From the cell containing the given text, extract its center point as (x, y) coordinate. 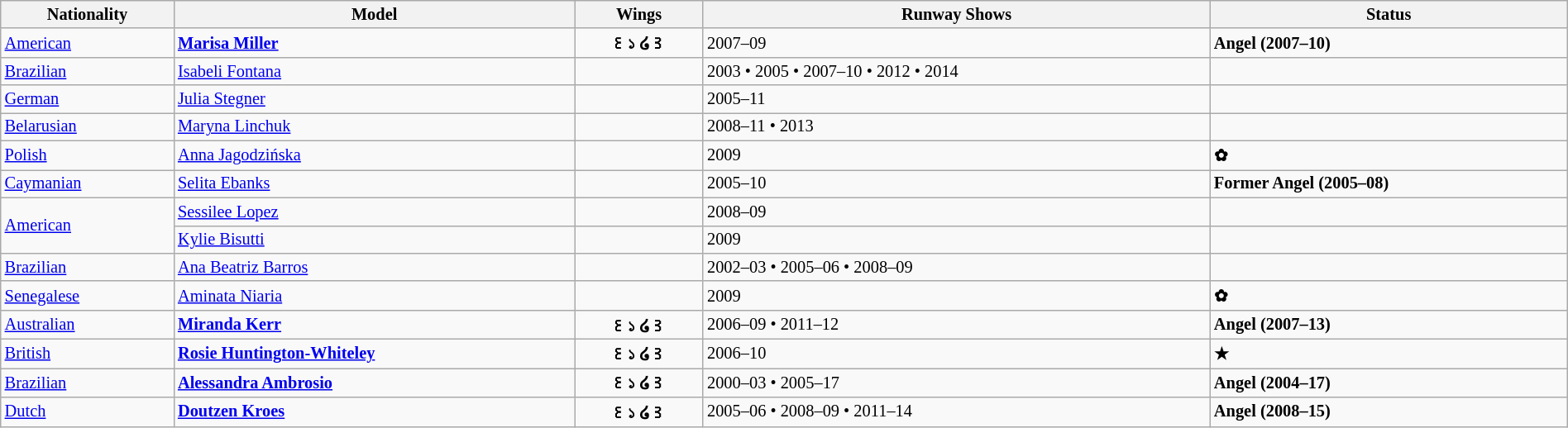
Former Angel (2005–08) (1389, 183)
Nationality (88, 14)
2006–10 (956, 354)
Angel (2004–17) (1389, 382)
Julia Stegner (374, 99)
Kylie Bisutti (374, 240)
Ana Beatriz Barros (374, 267)
2000–03 • 2005–17 (956, 382)
2005–11 (956, 99)
Wings (638, 14)
Caymanian (88, 183)
German (88, 99)
Aminata Niaria (374, 296)
Alessandra Ambrosio (374, 382)
British (88, 354)
Selita Ebanks (374, 183)
Angel (2007–13) (1389, 324)
2008–11 • 2013 (956, 126)
Angel (2007–10) (1389, 43)
Miranda Kerr (374, 324)
2006–09 • 2011–12 (956, 324)
Runway Shows (956, 14)
Belarusian (88, 126)
Isabeli Fontana (374, 71)
2003 • 2005 • 2007–10 • 2012 • 2014 (956, 71)
Polish (88, 155)
2008–09 (956, 212)
Australian (88, 324)
Anna Jagodzińska (374, 155)
Marisa Miller (374, 43)
Senegalese (88, 296)
★ (1389, 354)
Angel (2008–15) (1389, 411)
2002–03 • 2005–06 • 2008–09 (956, 267)
Status (1389, 14)
2007–09 (956, 43)
Model (374, 14)
Dutch (88, 411)
Rosie Huntington-Whiteley (374, 354)
2005–06 • 2008–09 • 2011–14 (956, 411)
Sessilee Lopez (374, 212)
Doutzen Kroes (374, 411)
2005–10 (956, 183)
Maryna Linchuk (374, 126)
